Identify which cell holds the provided text, then report its (x, y) central coordinate. 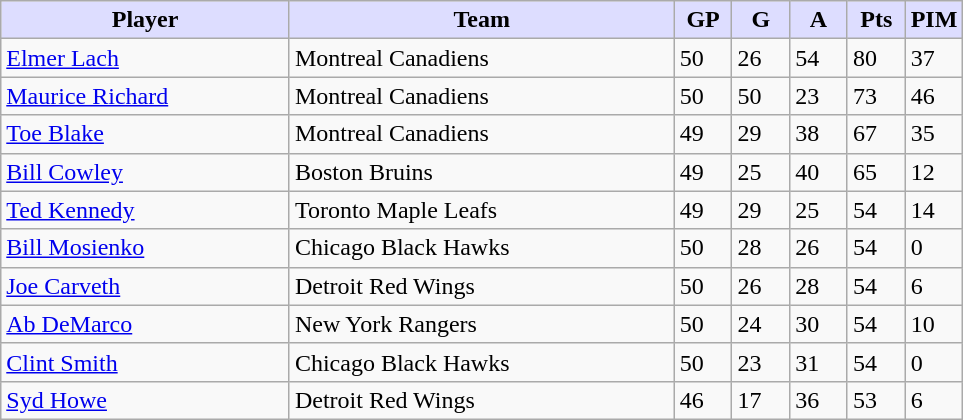
Player (146, 20)
Toe Blake (146, 134)
30 (819, 324)
A (819, 20)
PIM (934, 20)
Boston Bruins (482, 172)
40 (819, 172)
65 (876, 172)
36 (819, 400)
17 (761, 400)
Clint Smith (146, 362)
12 (934, 172)
35 (934, 134)
G (761, 20)
Elmer Lach (146, 58)
GP (703, 20)
14 (934, 210)
Bill Mosienko (146, 248)
Toronto Maple Leafs (482, 210)
Pts (876, 20)
53 (876, 400)
New York Rangers (482, 324)
Team (482, 20)
Joe Carveth (146, 286)
37 (934, 58)
31 (819, 362)
Syd Howe (146, 400)
38 (819, 134)
80 (876, 58)
67 (876, 134)
24 (761, 324)
Ab DeMarco (146, 324)
73 (876, 96)
Bill Cowley (146, 172)
Ted Kennedy (146, 210)
10 (934, 324)
Maurice Richard (146, 96)
